Determine the (x, y) coordinate at the center of the cell enclosing the given text.  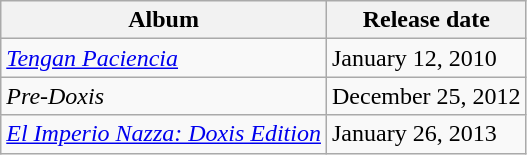
January 12, 2010 (426, 58)
Pre-Doxis (164, 96)
Album (164, 20)
Release date (426, 20)
Tengan Paciencia (164, 58)
El Imperio Nazza: Doxis Edition (164, 134)
January 26, 2013 (426, 134)
December 25, 2012 (426, 96)
